Locate the cell with the specified text and output its [X, Y] center coordinate. 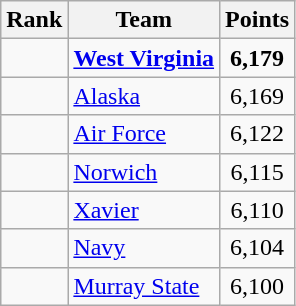
6,115 [258, 172]
Norwich [144, 172]
6,100 [258, 286]
Air Force [144, 134]
6,110 [258, 210]
Navy [144, 248]
Rank [34, 20]
Xavier [144, 210]
Alaska [144, 96]
6,179 [258, 58]
6,169 [258, 96]
West Virginia [144, 58]
6,104 [258, 248]
Team [144, 20]
Murray State [144, 286]
Points [258, 20]
6,122 [258, 134]
